Pinpoint the cell where the given text exists, returning its (X, Y) midpoint coordinate. 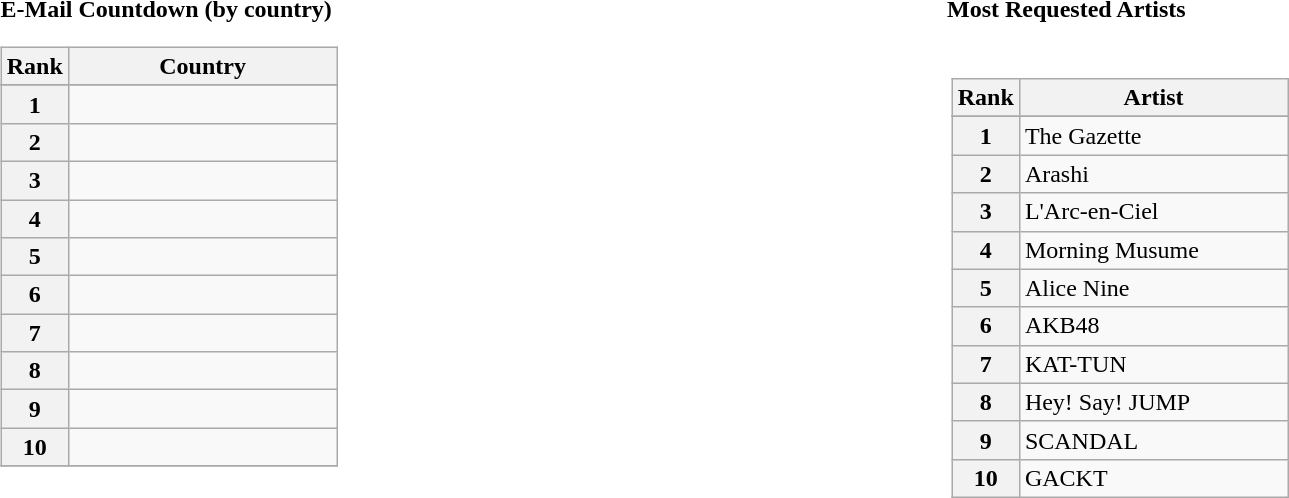
Arashi (1153, 174)
L'Arc-en-Ciel (1153, 212)
AKB48 (1153, 326)
The Gazette (1153, 136)
KAT-TUN (1153, 364)
Alice Nine (1153, 288)
SCANDAL (1153, 440)
GACKT (1153, 478)
Country (202, 66)
Artist (1153, 98)
Hey! Say! JUMP (1153, 402)
Morning Musume (1153, 250)
